Find where the given text appears and provide that cell's center as [x, y] coordinate. 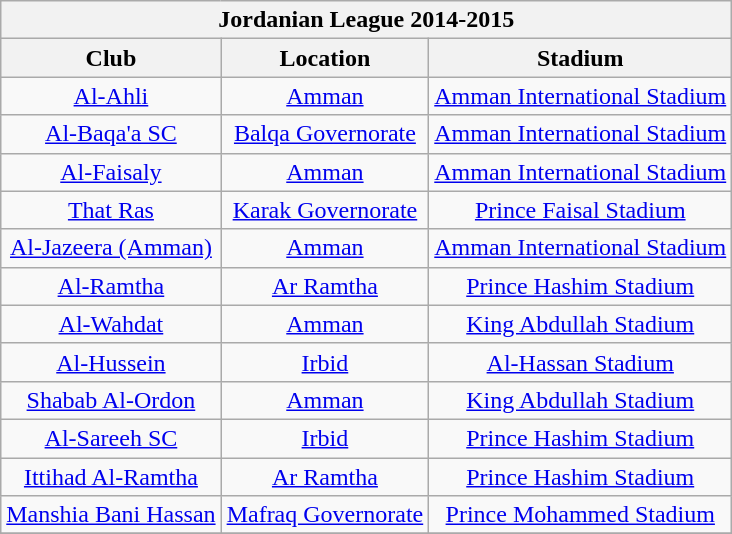
Al-Faisaly [111, 172]
That Ras [111, 210]
Al-Jazeera (Amman) [111, 248]
Prince Faisal Stadium [580, 210]
Manshia Bani Hassan [111, 515]
Ittihad Al-Ramtha [111, 477]
Shabab Al-Ordon [111, 400]
Karak Governorate [325, 210]
Balqa Governorate [325, 134]
Club [111, 58]
Al-Ahli [111, 96]
Prince Mohammed Stadium [580, 515]
Al-Hussein [111, 362]
Al-Wahdat [111, 324]
Location [325, 58]
Mafraq Governorate [325, 515]
Al-Ramtha [111, 286]
Stadium [580, 58]
Jordanian League 2014-2015 [366, 20]
Al-Baqa'a SC [111, 134]
Al-Sareeh SC [111, 438]
Al-Hassan Stadium [580, 362]
